For the text-containing cell, return its midpoint in (x, y) coordinate format. 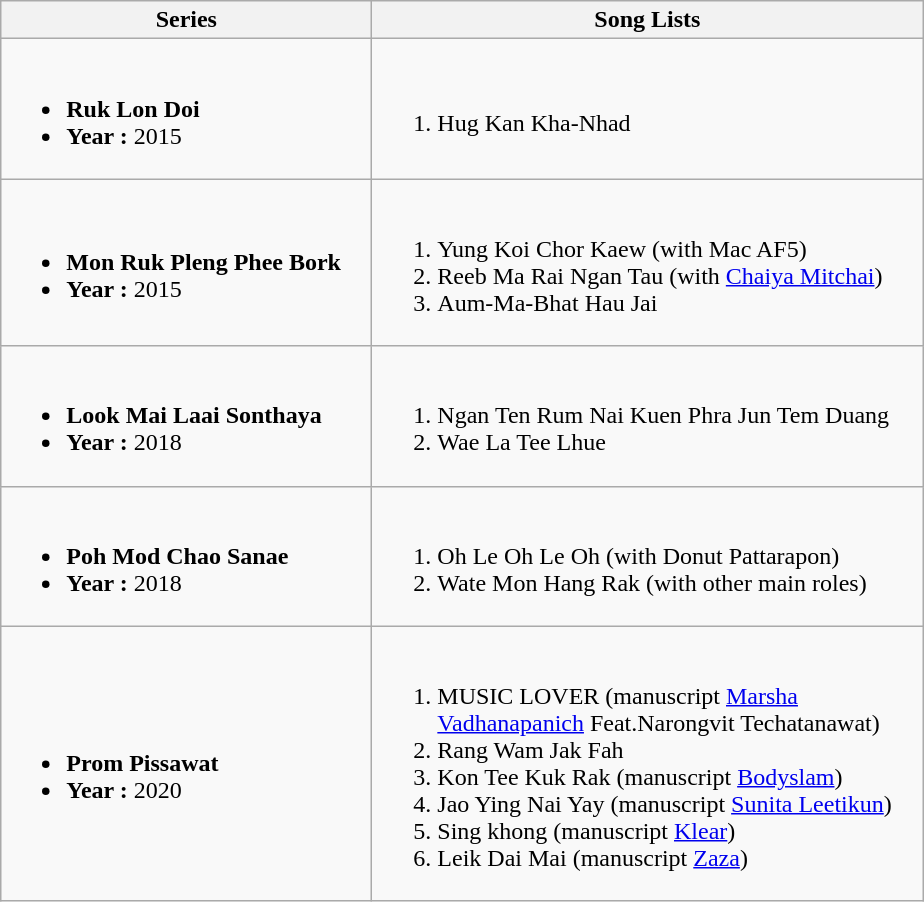
Mon Ruk Pleng Phee BorkYear : 2015 (186, 262)
Prom PissawatYear : 2020 (186, 764)
Oh Le Oh Le Oh (with Donut Pattarapon)Wate Mon Hang Rak (with other main roles) (648, 556)
Ngan Ten Rum Nai Kuen Phra Jun Tem DuangWae La Tee Lhue (648, 416)
Ruk Lon DoiYear : 2015 (186, 109)
Hug Kan Kha-Nhad (648, 109)
Look Mai Laai SonthayaYear : 2018 (186, 416)
Poh Mod Chao SanaeYear : 2018 (186, 556)
Yung Koi Chor Kaew (with Mac AF5)Reeb Ma Rai Ngan Tau (with Chaiya Mitchai)Aum-Ma-Bhat Hau Jai (648, 262)
Song Lists (648, 20)
Series (186, 20)
